Determine the (x, y) coordinate at the center of the cell enclosing the given text.  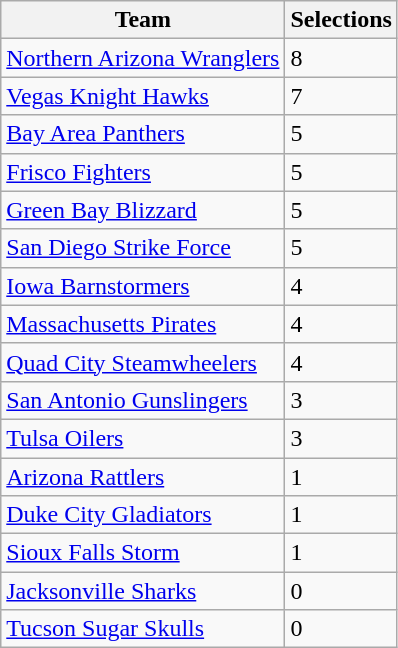
Sioux Falls Storm (143, 553)
San Diego Strike Force (143, 248)
Duke City Gladiators (143, 515)
Jacksonville Sharks (143, 591)
Selections (341, 20)
Green Bay Blizzard (143, 210)
Vegas Knight Hawks (143, 96)
Quad City Steamwheelers (143, 362)
8 (341, 58)
Massachusetts Pirates (143, 324)
Tucson Sugar Skulls (143, 629)
Northern Arizona Wranglers (143, 58)
Iowa Barnstormers (143, 286)
Frisco Fighters (143, 172)
San Antonio Gunslingers (143, 400)
Bay Area Panthers (143, 134)
Tulsa Oilers (143, 438)
7 (341, 96)
Team (143, 20)
Arizona Rattlers (143, 477)
